Scan for the cell matching the given text and deliver its (X, Y) coordinate at center. 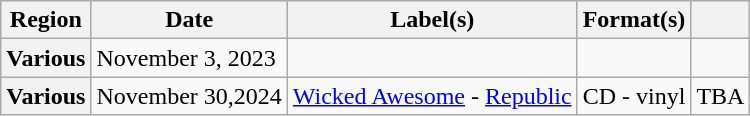
CD - vinyl (634, 96)
Format(s) (634, 20)
November 30,2024 (189, 96)
Date (189, 20)
November 3, 2023 (189, 58)
TBA (720, 96)
Wicked Awesome - Republic (432, 96)
Label(s) (432, 20)
Region (46, 20)
